Locate the cell with the specified text and output its (X, Y) center coordinate. 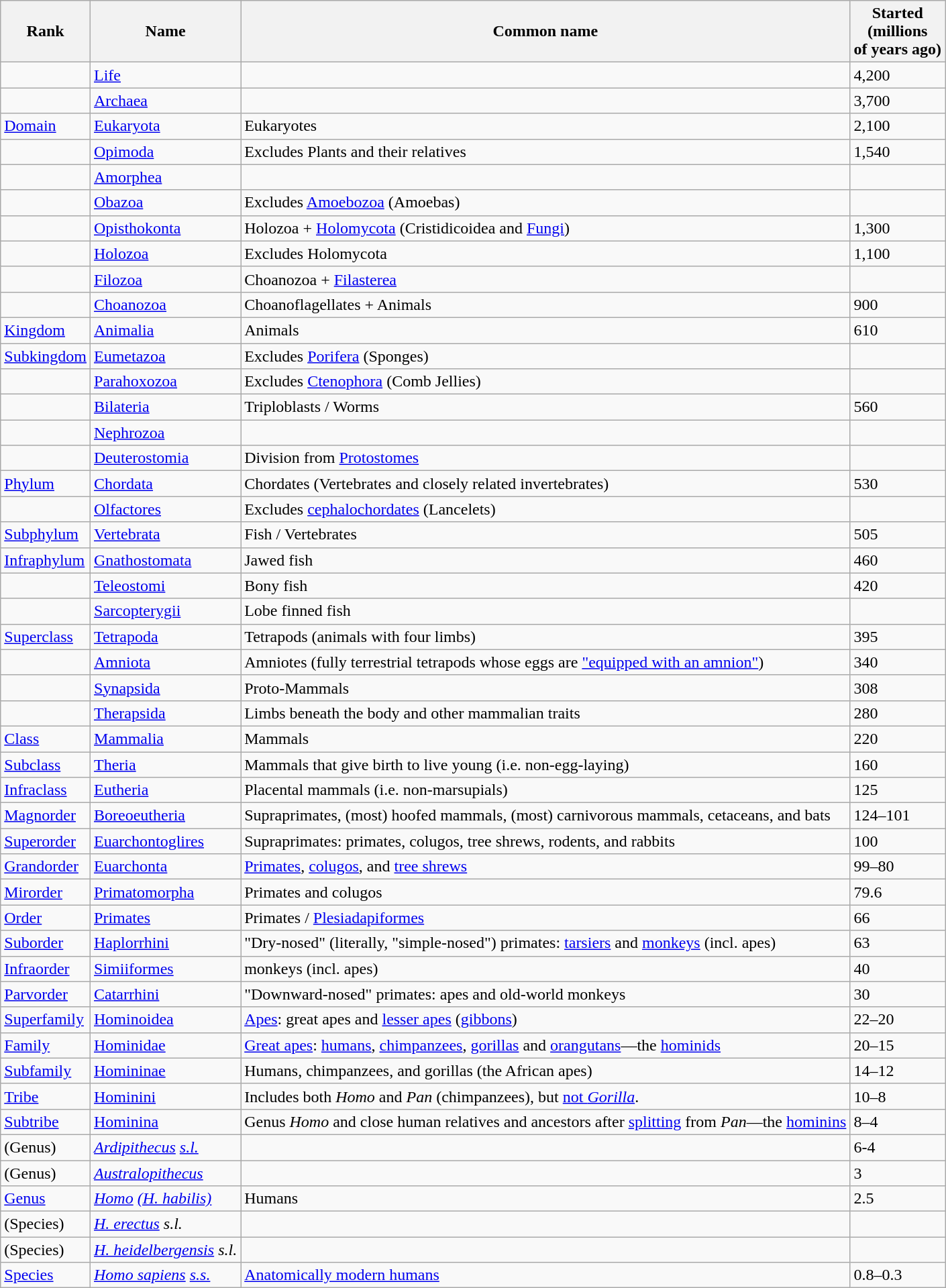
Life (166, 75)
22–20 (898, 1020)
Euarchonta (166, 867)
Homininae (166, 1071)
monkeys (incl. apes) (545, 969)
395 (898, 637)
Choanozoa (166, 305)
Infraphylum (46, 560)
1,300 (898, 228)
Opimoda (166, 152)
Parvorder (46, 994)
Parahoxozoa (166, 382)
Excludes Holomycota (545, 254)
Humans, chimpanzees, and gorillas (the African apes) (545, 1071)
Common name (545, 32)
Teleostomi (166, 586)
460 (898, 560)
"Downward-nosed" primates: apes and old-world monkeys (545, 994)
Hominini (166, 1096)
Ardipithecus s.l. (166, 1147)
610 (898, 330)
99–80 (898, 867)
6-4 (898, 1147)
Gnathostomata (166, 560)
"Dry-nosed" (literally, "simple-nosed") primates: tarsiers and monkeys (incl. apes) (545, 943)
0.8–0.3 (898, 1275)
Theria (166, 764)
Holozoa (166, 254)
Synapsida (166, 688)
505 (898, 535)
Name (166, 32)
Hominidae (166, 1045)
Amorphea (166, 177)
Mammals that give birth to live young (i.e. non-egg-laying) (545, 764)
Kingdom (46, 330)
Jawed fish (545, 560)
420 (898, 586)
280 (898, 713)
Phylum (46, 484)
Mammalia (166, 739)
Excludes Plants and their relatives (545, 152)
40 (898, 969)
Boreoeutheria (166, 816)
Subkingdom (46, 356)
79.6 (898, 892)
Chordata (166, 484)
Homo sapiens s.s. (166, 1275)
Homo (H. habilis) (166, 1199)
Genus Homo and close human relatives and ancestors after splitting from Pan—the hominins (545, 1122)
Chordates (Vertebrates and closely related invertebrates) (545, 484)
Subfamily (46, 1071)
Proto-Mammals (545, 688)
Excludes Amoebozoa (Amoebas) (545, 203)
Sarcopterygii (166, 611)
Euarchontoglires (166, 841)
Grandorder (46, 867)
Infraorder (46, 969)
Primatomorpha (166, 892)
Primates (166, 918)
Holozoa + Holomycota (Cristidicoidea and Fungi) (545, 228)
Triploblasts / Worms (545, 407)
530 (898, 484)
340 (898, 662)
Subphylum (46, 535)
100 (898, 841)
Apes: great apes and lesser apes (gibbons) (545, 1020)
Limbs beneath the body and other mammalian traits (545, 713)
Class (46, 739)
Domain (46, 126)
Hominoidea (166, 1020)
2,100 (898, 126)
Catarrhini (166, 994)
Started(millionsof years ago) (898, 32)
10–8 (898, 1096)
Tetrapoda (166, 637)
Amniota (166, 662)
Placental mammals (i.e. non-marsupials) (545, 790)
Tribe (46, 1096)
Amniotes (fully terrestrial tetrapods whose eggs are "equipped with an amnion") (545, 662)
63 (898, 943)
Excludes Ctenophora (Comb Jellies) (545, 382)
4,200 (898, 75)
Primates and colugos (545, 892)
Excludes cephalochordates (Lancelets) (545, 509)
66 (898, 918)
1,100 (898, 254)
Hominina (166, 1122)
Australopithecus (166, 1173)
Includes both Homo and Pan (chimpanzees), but not Gorilla. (545, 1096)
Filozoa (166, 279)
H. heidelbergensis s.l. (166, 1250)
Eumetazoa (166, 356)
Division from Protostomes (545, 458)
Nephrozoa (166, 433)
Therapsida (166, 713)
Eutheria (166, 790)
125 (898, 790)
Great apes: humans, chimpanzees, gorillas and orangutans—the hominids (545, 1045)
Archaea (166, 101)
Tetrapods (animals with four limbs) (545, 637)
Primates / Plesiadapiformes (545, 918)
Opisthokonta (166, 228)
30 (898, 994)
Simiiformes (166, 969)
Olfactores (166, 509)
220 (898, 739)
Superclass (46, 637)
Eukaryota (166, 126)
Superorder (46, 841)
Supraprimates: primates, colugos, tree shrews, rodents, and rabbits (545, 841)
Anatomically modern humans (545, 1275)
Genus (46, 1199)
Bony fish (545, 586)
Species (46, 1275)
160 (898, 764)
Infraclass (46, 790)
Deuterostomia (166, 458)
Humans (545, 1199)
Superfamily (46, 1020)
Supraprimates, (most) hoofed mammals, (most) carnivorous mammals, cetaceans, and bats (545, 816)
Choanozoa + Filasterea (545, 279)
Subclass (46, 764)
20–15 (898, 1045)
Mammals (545, 739)
Haplorrhini (166, 943)
Magnorder (46, 816)
Mirorder (46, 892)
Fish / Vertebrates (545, 535)
Suborder (46, 943)
900 (898, 305)
Vertebrata (166, 535)
2.5 (898, 1199)
Bilateria (166, 407)
Animals (545, 330)
Animalia (166, 330)
Order (46, 918)
Lobe finned fish (545, 611)
Primates, colugos, and tree shrews (545, 867)
Family (46, 1045)
3,700 (898, 101)
Choanoflagellates + Animals (545, 305)
3 (898, 1173)
560 (898, 407)
308 (898, 688)
14–12 (898, 1071)
1,540 (898, 152)
124–101 (898, 816)
H. erectus s.l. (166, 1224)
Rank (46, 32)
Excludes Porifera (Sponges) (545, 356)
Eukaryotes (545, 126)
8–4 (898, 1122)
Obazoa (166, 203)
Subtribe (46, 1122)
